For the text-containing cell, return its midpoint in [x, y] coordinate format. 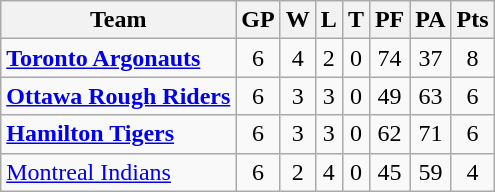
Pts [472, 20]
Montreal Indians [118, 172]
GP [258, 20]
74 [389, 58]
W [298, 20]
Ottawa Rough Riders [118, 96]
L [328, 20]
71 [430, 134]
37 [430, 58]
PA [430, 20]
59 [430, 172]
Team [118, 20]
63 [430, 96]
62 [389, 134]
45 [389, 172]
T [356, 20]
49 [389, 96]
8 [472, 58]
PF [389, 20]
Toronto Argonauts [118, 58]
Hamilton Tigers [118, 134]
